Scan for the cell matching the given text and deliver its (x, y) coordinate at center. 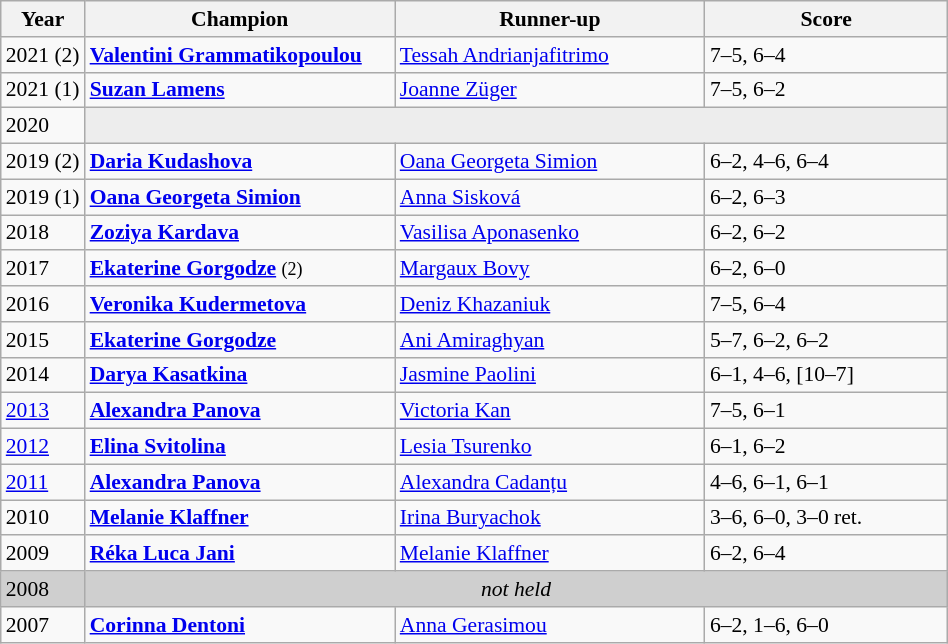
Victoria Kan (550, 411)
6–2, 4–6, 6–4 (826, 162)
2019 (2) (43, 162)
5–7, 6–2, 6–2 (826, 340)
Anna Gerasimou (550, 625)
Darya Kasatkina (240, 375)
Ani Amiraghyan (550, 340)
Jasmine Paolini (550, 375)
Ekaterine Gorgodze (240, 340)
2016 (43, 304)
Vasilisa Aponasenko (550, 233)
Joanne Züger (550, 90)
Zoziya Kardava (240, 233)
2011 (43, 482)
not held (516, 589)
2021 (1) (43, 90)
2008 (43, 589)
6–2, 1–6, 6–0 (826, 625)
4–6, 6–1, 6–1 (826, 482)
Ekaterine Gorgodze (2) (240, 269)
7–5, 6–2 (826, 90)
6–1, 4–6, [10–7] (826, 375)
Elina Svitolina (240, 447)
Irina Buryachok (550, 518)
2007 (43, 625)
Year (43, 19)
6–2, 6–2 (826, 233)
2010 (43, 518)
2015 (43, 340)
6–2, 6–4 (826, 554)
Tessah Andrianjafitrimo (550, 55)
Suzan Lamens (240, 90)
2021 (2) (43, 55)
6–2, 6–0 (826, 269)
2009 (43, 554)
Veronika Kudermetova (240, 304)
2012 (43, 447)
Deniz Khazaniuk (550, 304)
Runner-up (550, 19)
2018 (43, 233)
2019 (1) (43, 197)
Anna Sisková (550, 197)
Lesia Tsurenko (550, 447)
6–2, 6–3 (826, 197)
Alexandra Cadanțu (550, 482)
Margaux Bovy (550, 269)
2014 (43, 375)
Champion (240, 19)
2020 (43, 126)
3–6, 6–0, 3–0 ret. (826, 518)
2013 (43, 411)
Daria Kudashova (240, 162)
Réka Luca Jani (240, 554)
Score (826, 19)
6–1, 6–2 (826, 447)
Corinna Dentoni (240, 625)
2017 (43, 269)
Valentini Grammatikopoulou (240, 55)
7–5, 6–1 (826, 411)
